For the text-containing cell, return its midpoint in (x, y) coordinate format. 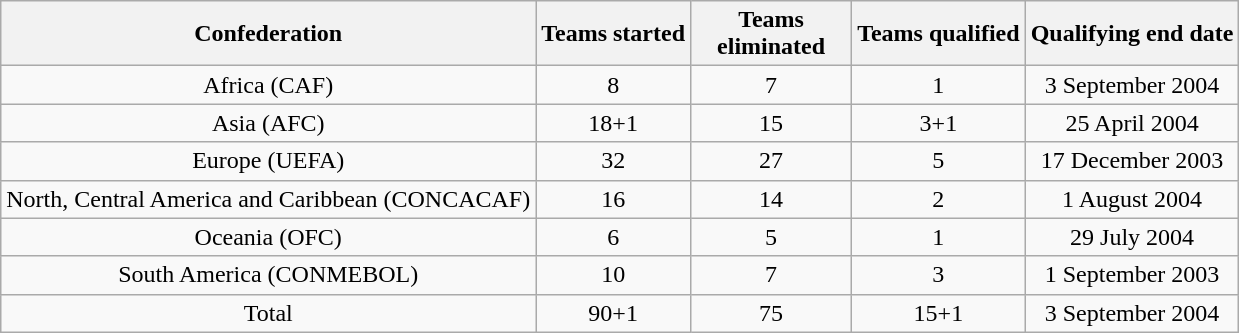
Europe (UEFA) (268, 161)
3 (939, 275)
6 (614, 237)
15+1 (939, 313)
Qualifying end date (1132, 34)
17 December 2003 (1132, 161)
18+1 (614, 123)
14 (772, 199)
North, Central America and Caribbean (CONCACAF) (268, 199)
8 (614, 85)
75 (772, 313)
29 July 2004 (1132, 237)
Confederation (268, 34)
15 (772, 123)
10 (614, 275)
Asia (AFC) (268, 123)
1 August 2004 (1132, 199)
Teams eliminated (772, 34)
Africa (CAF) (268, 85)
South America (CONMEBOL) (268, 275)
Teams qualified (939, 34)
25 April 2004 (1132, 123)
90+1 (614, 313)
1 September 2003 (1132, 275)
3+1 (939, 123)
Oceania (OFC) (268, 237)
2 (939, 199)
Total (268, 313)
16 (614, 199)
32 (614, 161)
Teams started (614, 34)
27 (772, 161)
